Output the (X, Y) coordinate of the center of the cell containing the given text.  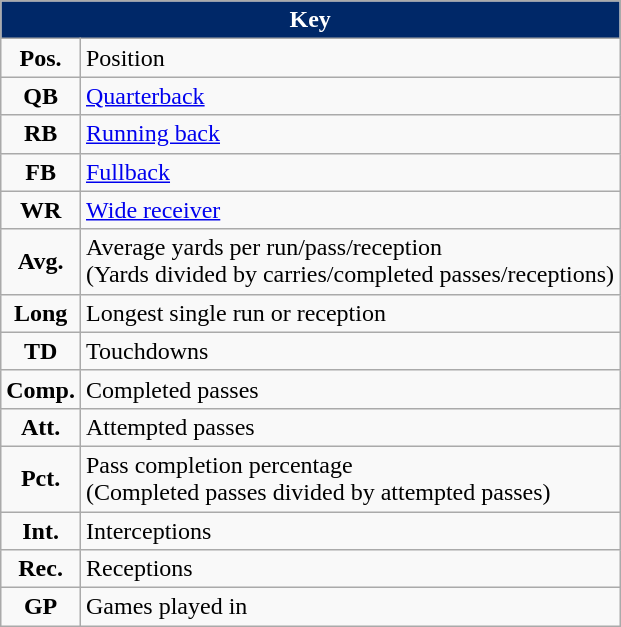
QB (41, 96)
Int. (41, 531)
Games played in (350, 607)
Touchdowns (350, 351)
FB (41, 172)
Running back (350, 134)
Average yards per run/pass/reception(Yards divided by carries/completed passes/receptions) (350, 262)
Interceptions (350, 531)
RB (41, 134)
Comp. (41, 389)
Pass completion percentage(Completed passes divided by attempted passes) (350, 478)
Key (310, 20)
Pct. (41, 478)
Avg. (41, 262)
Longest single run or reception (350, 313)
Pos. (41, 58)
Quarterback (350, 96)
Attempted passes (350, 427)
Completed passes (350, 389)
Att. (41, 427)
TD (41, 351)
Fullback (350, 172)
Long (41, 313)
Rec. (41, 569)
WR (41, 210)
Receptions (350, 569)
GP (41, 607)
Position (350, 58)
Wide receiver (350, 210)
